Provide the [x, y] coordinate of the cell's center where the given text is located.  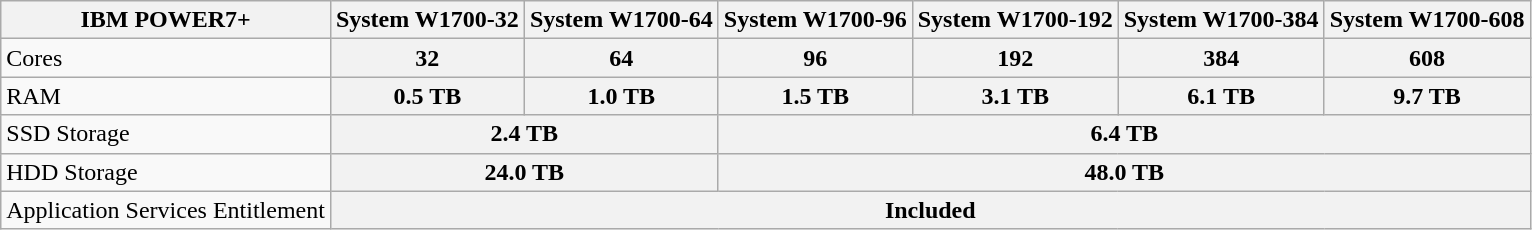
96 [815, 58]
0.5 TB [427, 96]
192 [1015, 58]
System W1700-608 [1427, 20]
Cores [166, 58]
HDD Storage [166, 172]
6.4 TB [1124, 134]
Included [930, 210]
24.0 TB [524, 172]
System W1700-64 [621, 20]
System W1700-192 [1015, 20]
System W1700-384 [1221, 20]
System W1700-96 [815, 20]
9.7 TB [1427, 96]
3.1 TB [1015, 96]
32 [427, 58]
608 [1427, 58]
1.5 TB [815, 96]
1.0 TB [621, 96]
System W1700-32 [427, 20]
IBM POWER7+ [166, 20]
48.0 TB [1124, 172]
SSD Storage [166, 134]
64 [621, 58]
384 [1221, 58]
RAM [166, 96]
2.4 TB [524, 134]
Application Services Entitlement [166, 210]
6.1 TB [1221, 96]
